Return [X, Y] of the center of cell containing provided text 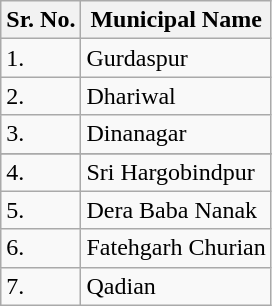
Municipal Name [176, 20]
3. [41, 134]
2. [41, 96]
Sr. No. [41, 20]
Dhariwal [176, 96]
1. [41, 58]
Sri Hargobindpur [176, 172]
Dera Baba Nanak [176, 210]
5. [41, 210]
7. [41, 286]
Qadian [176, 286]
Fatehgarh Churian [176, 248]
6. [41, 248]
Gurdaspur [176, 58]
Dinanagar [176, 134]
4. [41, 172]
